Provide the [X, Y] coordinate of the cell's center where the given text is located.  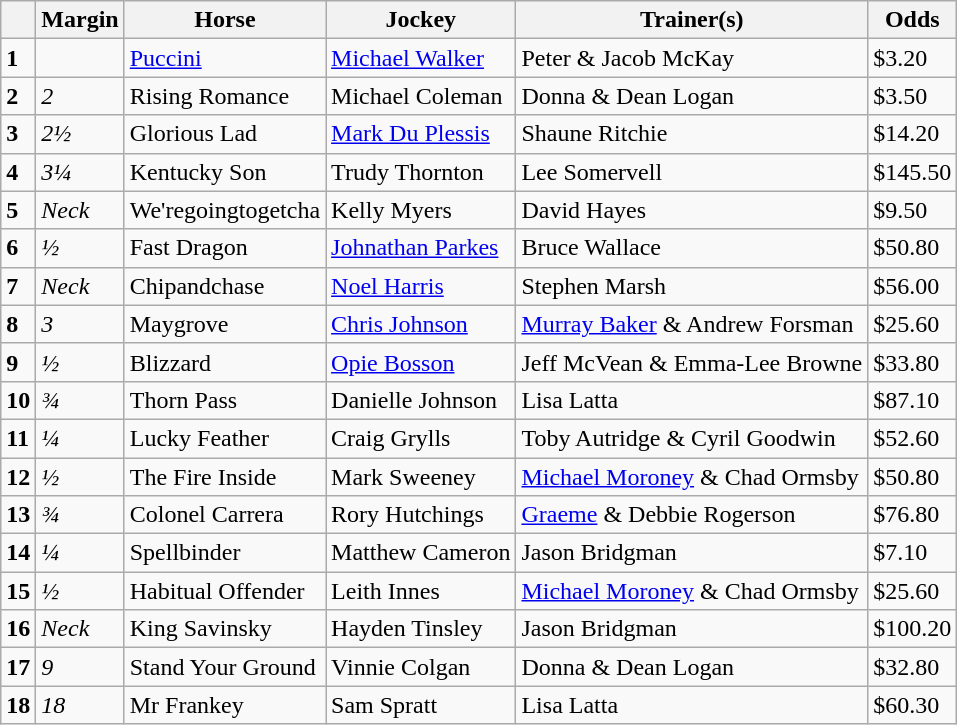
15 [18, 591]
Mark Sweeney [421, 477]
6 [18, 248]
Kentucky Son [224, 172]
Bruce Wallace [692, 248]
Shaune Ritchie [692, 134]
Trudy Thornton [421, 172]
$76.80 [912, 515]
Mark Du Plessis [421, 134]
Habitual Offender [224, 591]
Mr Frankey [224, 705]
Colonel Carrera [224, 515]
Stephen Marsh [692, 286]
$52.60 [912, 438]
Rory Hutchings [421, 515]
$32.80 [912, 667]
We'regoingtogetcha [224, 210]
Toby Autridge & Cyril Goodwin [692, 438]
Blizzard [224, 362]
$33.80 [912, 362]
Opie Bosson [421, 362]
13 [18, 515]
10 [18, 400]
$14.20 [912, 134]
Lee Somervell [692, 172]
4 [18, 172]
Jeff McVean & Emma-Lee Browne [692, 362]
$9.50 [912, 210]
Sam Spratt [421, 705]
12 [18, 477]
8 [18, 324]
Michael Coleman [421, 96]
Rising Romance [224, 96]
$56.00 [912, 286]
Margin [80, 20]
Michael Walker [421, 58]
Danielle Johnson [421, 400]
Peter & Jacob McKay [692, 58]
Chipandchase [224, 286]
Leith Innes [421, 591]
3¼ [80, 172]
Chris Johnson [421, 324]
Lucky Feather [224, 438]
14 [18, 553]
Stand Your Ground [224, 667]
David Hayes [692, 210]
$3.50 [912, 96]
17 [18, 667]
5 [18, 210]
Kelly Myers [421, 210]
$7.10 [912, 553]
$87.10 [912, 400]
Craig Grylls [421, 438]
2½ [80, 134]
Thorn Pass [224, 400]
Trainer(s) [692, 20]
Noel Harris [421, 286]
Puccini [224, 58]
16 [18, 629]
Vinnie Colgan [421, 667]
Johnathan Parkes [421, 248]
$100.20 [912, 629]
Odds [912, 20]
7 [18, 286]
Spellbinder [224, 553]
The Fire Inside [224, 477]
$3.20 [912, 58]
King Savinsky [224, 629]
$60.30 [912, 705]
Jockey [421, 20]
$145.50 [912, 172]
Fast Dragon [224, 248]
Maygrove [224, 324]
Horse [224, 20]
1 [18, 58]
Graeme & Debbie Rogerson [692, 515]
Matthew Cameron [421, 553]
Hayden Tinsley [421, 629]
Murray Baker & Andrew Forsman [692, 324]
11 [18, 438]
Glorious Lad [224, 134]
